Identify which cell holds the provided text, then report its [x, y] central coordinate. 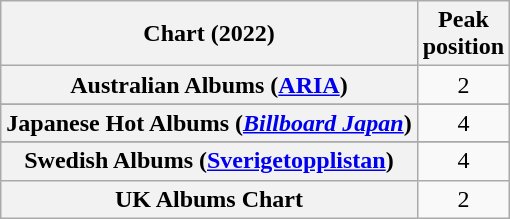
Chart (2022) [209, 34]
UK Albums Chart [209, 199]
Japanese Hot Albums (Billboard Japan) [209, 123]
Swedish Albums (Sverigetopplistan) [209, 161]
Australian Albums (ARIA) [209, 85]
Peakposition [463, 34]
